Provide the (x, y) coordinate of the cell's center where the given text is located.  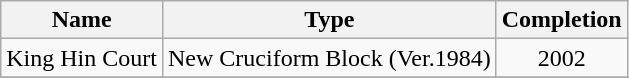
King Hin Court (82, 58)
Completion (562, 20)
Type (329, 20)
2002 (562, 58)
New Cruciform Block (Ver.1984) (329, 58)
Name (82, 20)
